Identify which cell holds the provided text, then report its [X, Y] central coordinate. 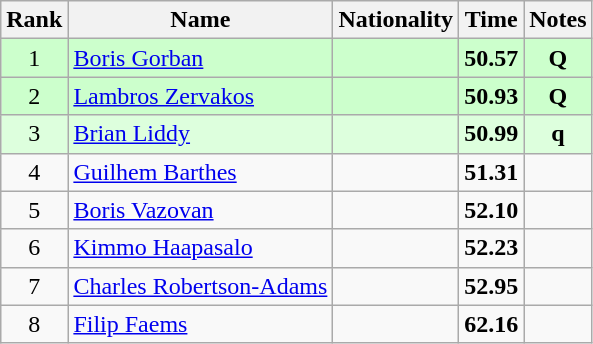
1 [34, 58]
52.23 [492, 248]
Time [492, 20]
50.99 [492, 134]
3 [34, 134]
Brian Liddy [200, 134]
Lambros Zervakos [200, 96]
Boris Gorban [200, 58]
4 [34, 172]
Notes [558, 20]
50.93 [492, 96]
2 [34, 96]
5 [34, 210]
Filip Faems [200, 324]
q [558, 134]
6 [34, 248]
8 [34, 324]
Rank [34, 20]
Kimmo Haapasalo [200, 248]
7 [34, 286]
Charles Robertson-Adams [200, 286]
Boris Vazovan [200, 210]
52.10 [492, 210]
50.57 [492, 58]
52.95 [492, 286]
Nationality [396, 20]
51.31 [492, 172]
62.16 [492, 324]
Name [200, 20]
Guilhem Barthes [200, 172]
